Output the (X, Y) coordinate of the center of the cell containing the given text.  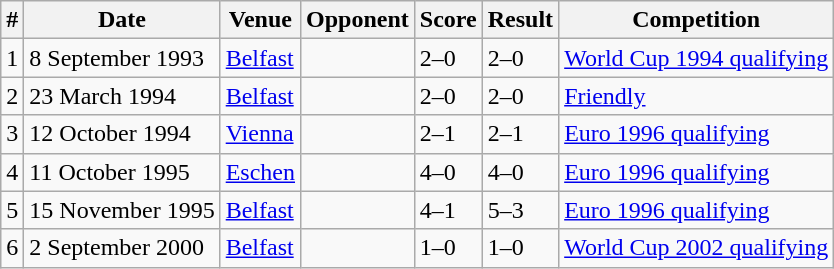
3 (12, 134)
2 (12, 96)
4–1 (448, 210)
Venue (260, 20)
4 (12, 172)
Opponent (358, 20)
World Cup 2002 qualifying (696, 248)
Competition (696, 20)
Eschen (260, 172)
15 November 1995 (122, 210)
5–3 (520, 210)
6 (12, 248)
Date (122, 20)
23 March 1994 (122, 96)
Score (448, 20)
12 October 1994 (122, 134)
5 (12, 210)
World Cup 1994 qualifying (696, 58)
Friendly (696, 96)
8 September 1993 (122, 58)
# (12, 20)
1 (12, 58)
Result (520, 20)
2 September 2000 (122, 248)
Vienna (260, 134)
11 October 1995 (122, 172)
